Provide the (X, Y) coordinate of the cell's center where the given text is located.  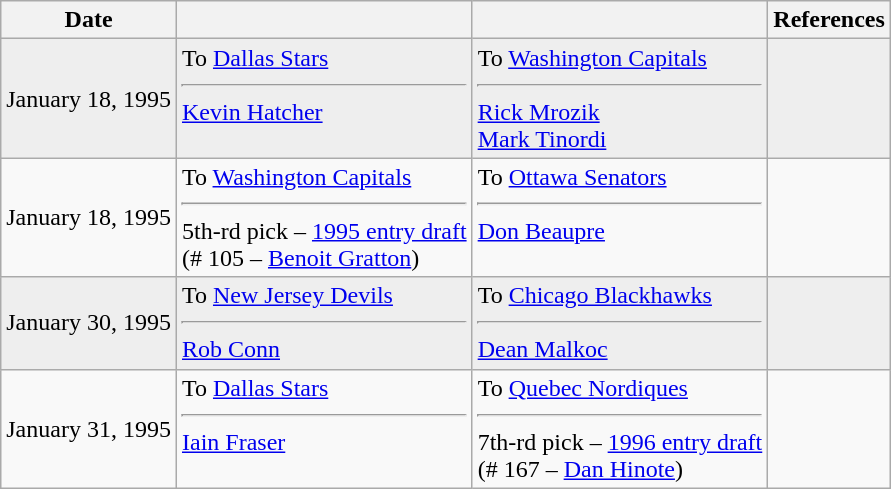
To Quebec Nordiques7th-rd pick – 1996 entry draft(# 167 – Dan Hinote) (620, 428)
January 31, 1995 (89, 428)
To Chicago BlackhawksDean Malkoc (620, 323)
To Ottawa SenatorsDon Beaupre (620, 218)
Date (89, 20)
January 30, 1995 (89, 323)
To Dallas StarsKevin Hatcher (324, 98)
References (830, 20)
To Washington Capitals5th-rd pick – 1995 entry draft(# 105 – Benoit Gratton) (324, 218)
To Dallas StarsIain Fraser (324, 428)
To New Jersey DevilsRob Conn (324, 323)
To Washington CapitalsRick MrozikMark Tinordi (620, 98)
